Scan for the cell matching the given text and deliver its (X, Y) coordinate at center. 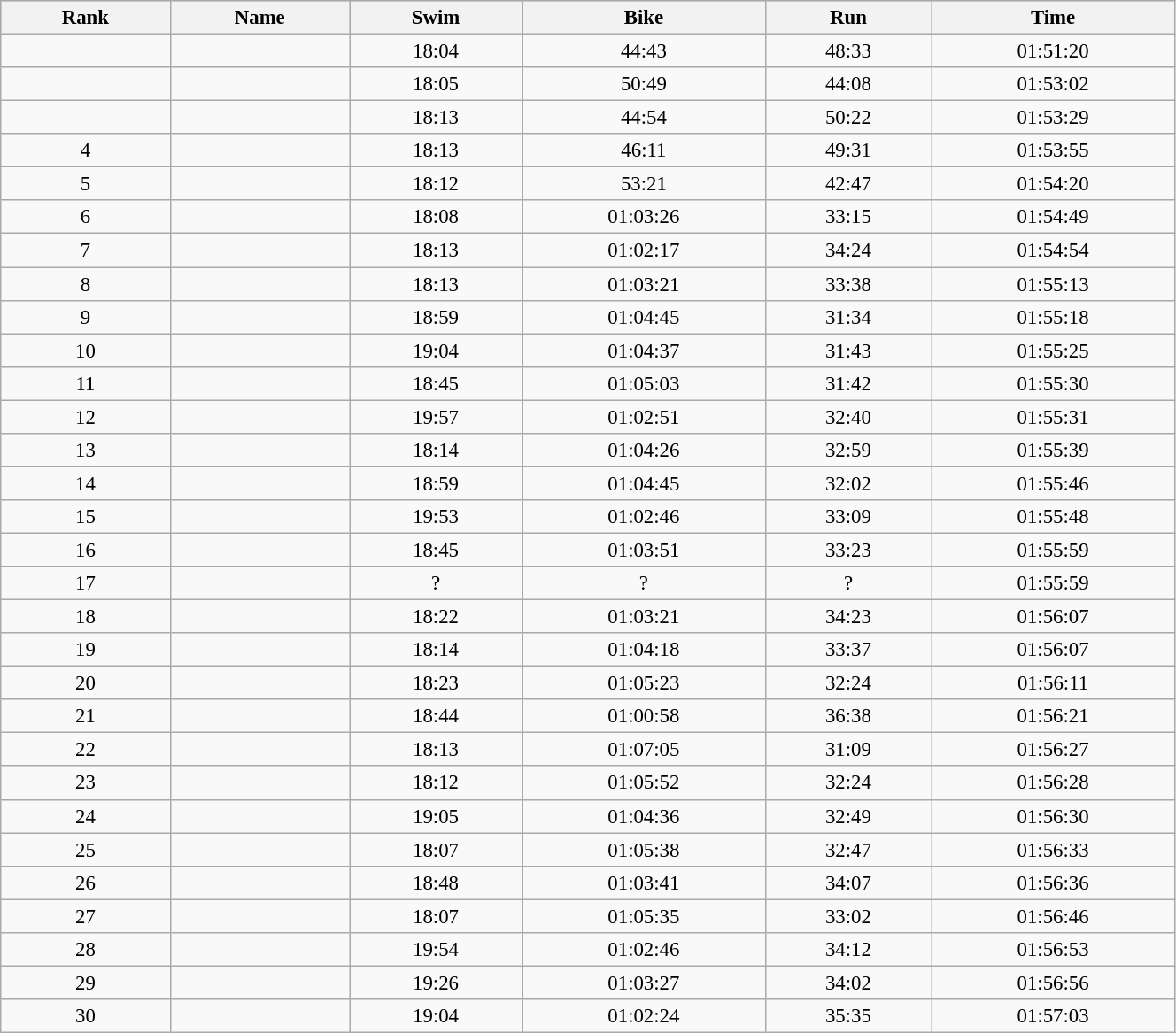
01:03:26 (645, 217)
9 (85, 317)
01:56:56 (1054, 983)
5 (85, 184)
19:53 (436, 517)
44:43 (645, 51)
19 (85, 650)
01:02:17 (645, 251)
01:53:02 (1054, 84)
31:43 (848, 351)
01:04:18 (645, 650)
01:02:51 (645, 417)
28 (85, 950)
01:55:46 (1054, 483)
24 (85, 816)
01:55:48 (1054, 517)
01:04:26 (645, 451)
34:24 (848, 251)
18:23 (436, 683)
7 (85, 251)
18:08 (436, 217)
33:09 (848, 517)
01:05:52 (645, 783)
30 (85, 1016)
26 (85, 883)
01:53:55 (1054, 150)
34:23 (848, 617)
16 (85, 550)
32:40 (848, 417)
18 (85, 617)
53:21 (645, 184)
50:22 (848, 118)
32:02 (848, 483)
46:11 (645, 150)
19:57 (436, 417)
22 (85, 750)
31:09 (848, 750)
18:04 (436, 51)
Bike (645, 18)
19:54 (436, 950)
01:55:18 (1054, 317)
01:56:30 (1054, 816)
33:02 (848, 916)
01:57:03 (1054, 1016)
01:07:05 (645, 750)
01:56:28 (1054, 783)
48:33 (848, 51)
14 (85, 483)
31:34 (848, 317)
11 (85, 383)
17 (85, 583)
01:04:36 (645, 816)
01:56:11 (1054, 683)
01:05:38 (645, 850)
34:12 (848, 950)
4 (85, 150)
13 (85, 451)
01:05:03 (645, 383)
Name (260, 18)
01:03:27 (645, 983)
49:31 (848, 150)
33:23 (848, 550)
01:54:54 (1054, 251)
27 (85, 916)
29 (85, 983)
33:15 (848, 217)
35:35 (848, 1016)
01:05:23 (645, 683)
18:05 (436, 84)
44:08 (848, 84)
01:03:41 (645, 883)
01:56:46 (1054, 916)
20 (85, 683)
19:05 (436, 816)
44:54 (645, 118)
01:02:24 (645, 1016)
50:49 (645, 84)
01:56:27 (1054, 750)
32:47 (848, 850)
8 (85, 284)
34:02 (848, 983)
42:47 (848, 184)
21 (85, 716)
33:38 (848, 284)
01:05:35 (645, 916)
01:56:33 (1054, 850)
10 (85, 351)
32:49 (848, 816)
34:07 (848, 883)
01:55:30 (1054, 383)
01:53:29 (1054, 118)
6 (85, 217)
01:51:20 (1054, 51)
Swim (436, 18)
01:55:31 (1054, 417)
18:48 (436, 883)
01:55:39 (1054, 451)
25 (85, 850)
19:26 (436, 983)
01:03:51 (645, 550)
01:55:13 (1054, 284)
01:56:53 (1054, 950)
Time (1054, 18)
32:59 (848, 451)
01:56:36 (1054, 883)
01:00:58 (645, 716)
23 (85, 783)
01:54:49 (1054, 217)
Rank (85, 18)
33:37 (848, 650)
31:42 (848, 383)
15 (85, 517)
01:54:20 (1054, 184)
01:04:37 (645, 351)
36:38 (848, 716)
Run (848, 18)
01:56:21 (1054, 716)
18:22 (436, 617)
01:55:25 (1054, 351)
18:44 (436, 716)
12 (85, 417)
